Scan for the cell matching the given text and deliver its [x, y] coordinate at center. 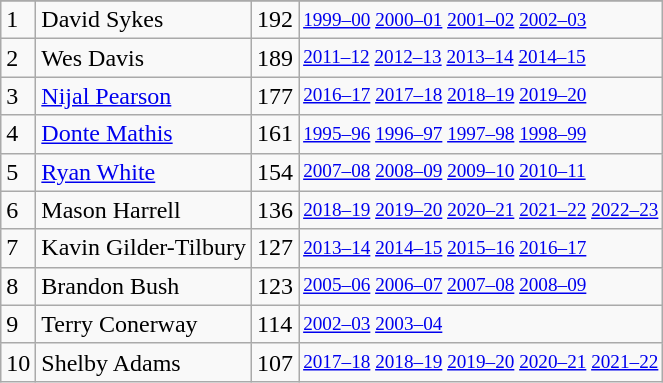
Ryan White [144, 172]
2002–03 2003–04 [481, 324]
Kavin Gilder-Tilbury [144, 248]
David Sykes [144, 20]
5 [18, 172]
1999–00 2000–01 2001–02 2002–03 [481, 20]
136 [276, 210]
127 [276, 248]
Donte Mathis [144, 134]
2007–08 2008–09 2009–10 2010–11 [481, 172]
2005–06 2006–07 2007–08 2008–09 [481, 286]
Nijal Pearson [144, 96]
154 [276, 172]
2018–19 2019–20 2020–21 2021–22 2022–23 [481, 210]
8 [18, 286]
1995–96 1996–97 1997–98 1998–99 [481, 134]
3 [18, 96]
4 [18, 134]
123 [276, 286]
9 [18, 324]
2013–14 2014–15 2015–16 2016–17 [481, 248]
2016–17 2017–18 2018–19 2019–20 [481, 96]
7 [18, 248]
2017–18 2018–19 2019–20 2020–21 2021–22 [481, 362]
Wes Davis [144, 58]
1 [18, 20]
107 [276, 362]
Brandon Bush [144, 286]
Terry Conerway [144, 324]
192 [276, 20]
189 [276, 58]
114 [276, 324]
2011–12 2012–13 2013–14 2014–15 [481, 58]
2 [18, 58]
177 [276, 96]
10 [18, 362]
6 [18, 210]
Mason Harrell [144, 210]
Shelby Adams [144, 362]
161 [276, 134]
